Output the [x, y] coordinate of the center of the cell containing the given text.  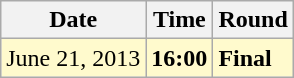
16:00 [180, 58]
Round [253, 20]
Final [253, 58]
Time [180, 20]
Date [74, 20]
June 21, 2013 [74, 58]
